Provide the (x, y) coordinate of the cell's center where the given text is located.  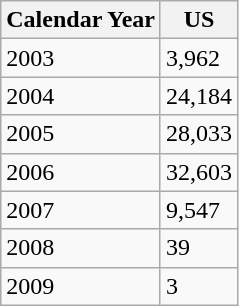
3 (198, 286)
US (198, 20)
2004 (81, 96)
2003 (81, 58)
2006 (81, 172)
9,547 (198, 210)
2009 (81, 286)
2005 (81, 134)
Calendar Year (81, 20)
2008 (81, 248)
32,603 (198, 172)
28,033 (198, 134)
39 (198, 248)
24,184 (198, 96)
3,962 (198, 58)
2007 (81, 210)
